Scan for the cell matching the given text and deliver its [x, y] coordinate at center. 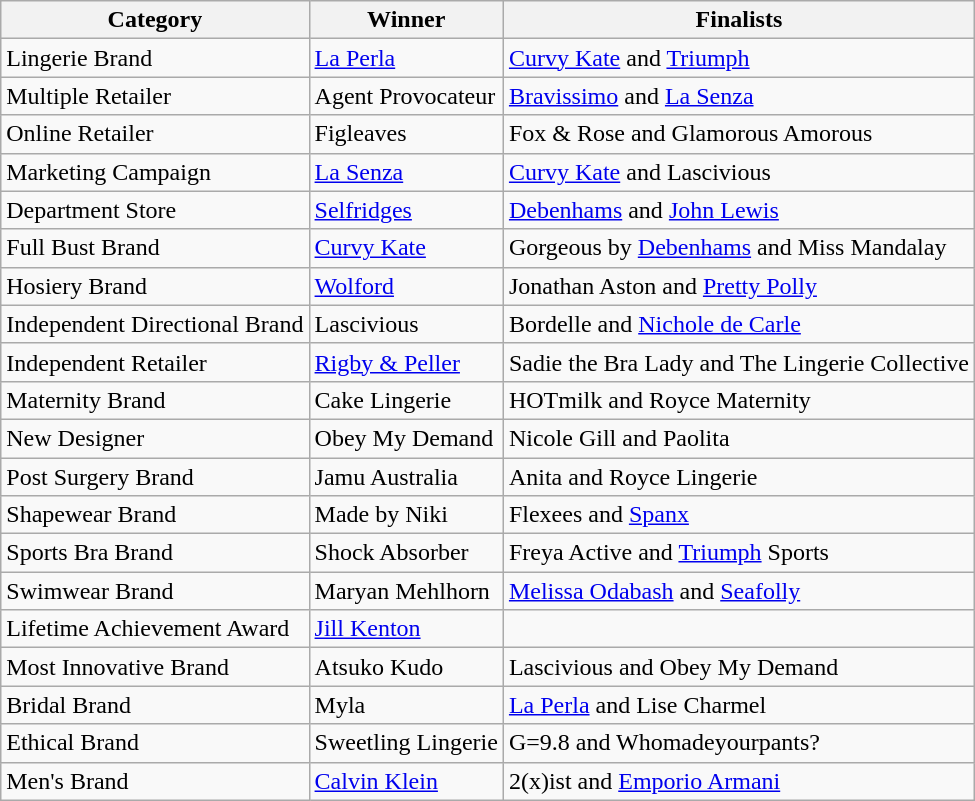
Online Retailer [155, 134]
2(x)ist and Emporio Armani [738, 781]
Calvin Klein [406, 781]
Post Surgery Brand [155, 477]
Lascivious [406, 324]
Independent Directional Brand [155, 324]
La Senza [406, 172]
Cake Lingerie [406, 400]
Figleaves [406, 134]
Maternity Brand [155, 400]
Lingerie Brand [155, 58]
Sadie the Bra Lady and The Lingerie Collective [738, 362]
Curvy Kate [406, 248]
Bordelle and Nichole de Carle [738, 324]
La Perla [406, 58]
Bridal Brand [155, 705]
Curvy Kate and Triumph [738, 58]
Gorgeous by Debenhams and Miss Mandalay [738, 248]
Bravissimo and La Senza [738, 96]
Debenhams and John Lewis [738, 210]
Nicole Gill and Paolita [738, 438]
Sports Bra Brand [155, 553]
Curvy Kate and Lascivious [738, 172]
Melissa Odabash and Seafolly [738, 591]
Department Store [155, 210]
Marketing Campaign [155, 172]
Ethical Brand [155, 743]
Hosiery Brand [155, 286]
G=9.8 and Whomadeyourpants? [738, 743]
La Perla and Lise Charmel [738, 705]
Shock Absorber [406, 553]
Selfridges [406, 210]
Swimwear Brand [155, 591]
Multiple Retailer [155, 96]
Independent Retailer [155, 362]
Full Bust Brand [155, 248]
Agent Provocateur [406, 96]
Myla [406, 705]
Lascivious and Obey My Demand [738, 667]
Fox & Rose and Glamorous Amorous [738, 134]
Shapewear Brand [155, 515]
Flexees and Spanx [738, 515]
Jonathan Aston and Pretty Polly [738, 286]
Most Innovative Brand [155, 667]
Anita and Royce Lingerie [738, 477]
Winner [406, 20]
HOTmilk and Royce Maternity [738, 400]
Finalists [738, 20]
Sweetling Lingerie [406, 743]
Wolford [406, 286]
Jamu Australia [406, 477]
Obey My Demand [406, 438]
Category [155, 20]
Lifetime Achievement Award [155, 629]
Made by Niki [406, 515]
Atsuko Kudo [406, 667]
Jill Kenton [406, 629]
Men's Brand [155, 781]
Rigby & Peller [406, 362]
Maryan Mehlhorn [406, 591]
Freya Active and Triumph Sports [738, 553]
New Designer [155, 438]
